Pinpoint the cell where the given text exists, returning its (x, y) midpoint coordinate. 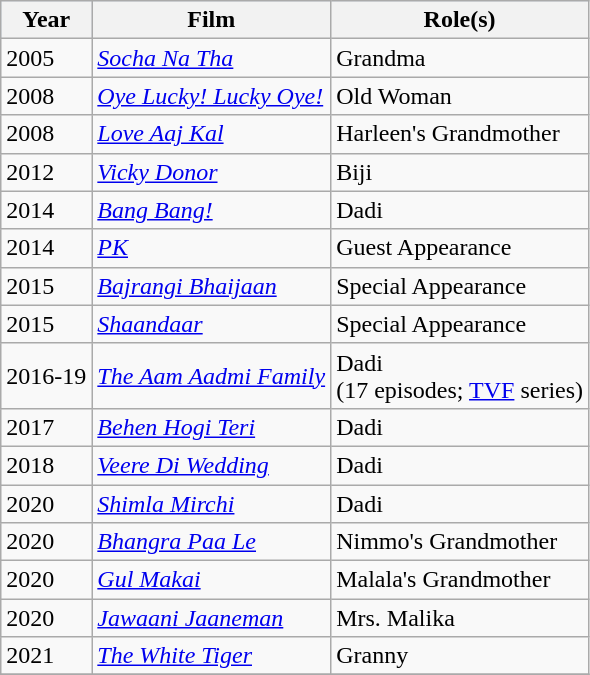
Nimmo's Grandmother (460, 542)
The White Tiger (212, 656)
Behen Hogi Teri (212, 427)
Year (46, 20)
2021 (46, 656)
Grandma (460, 58)
The Aam Aadmi Family (212, 376)
Jawaani Jaaneman (212, 618)
Granny (460, 656)
Dadi(17 episodes; TVF series) (460, 376)
PK (212, 248)
Vicky Donor (212, 172)
Gul Makai (212, 580)
Shaandaar (212, 324)
2016-19 (46, 376)
2005 (46, 58)
Shimla Mirchi (212, 503)
Old Woman (460, 96)
Bang Bang! (212, 210)
Love Aaj Kal (212, 134)
Mrs. Malika (460, 618)
Malala's Grandmother (460, 580)
Guest Appearance (460, 248)
Oye Lucky! Lucky Oye! (212, 96)
Socha Na Tha (212, 58)
Biji (460, 172)
2017 (46, 427)
2018 (46, 465)
Role(s) (460, 20)
Bhangra Paa Le (212, 542)
Harleen's Grandmother (460, 134)
Bajrangi Bhaijaan (212, 286)
Film (212, 20)
Veere Di Wedding (212, 465)
2012 (46, 172)
